Return the [X, Y] coordinate for the center point of the cell that contains the specified text.  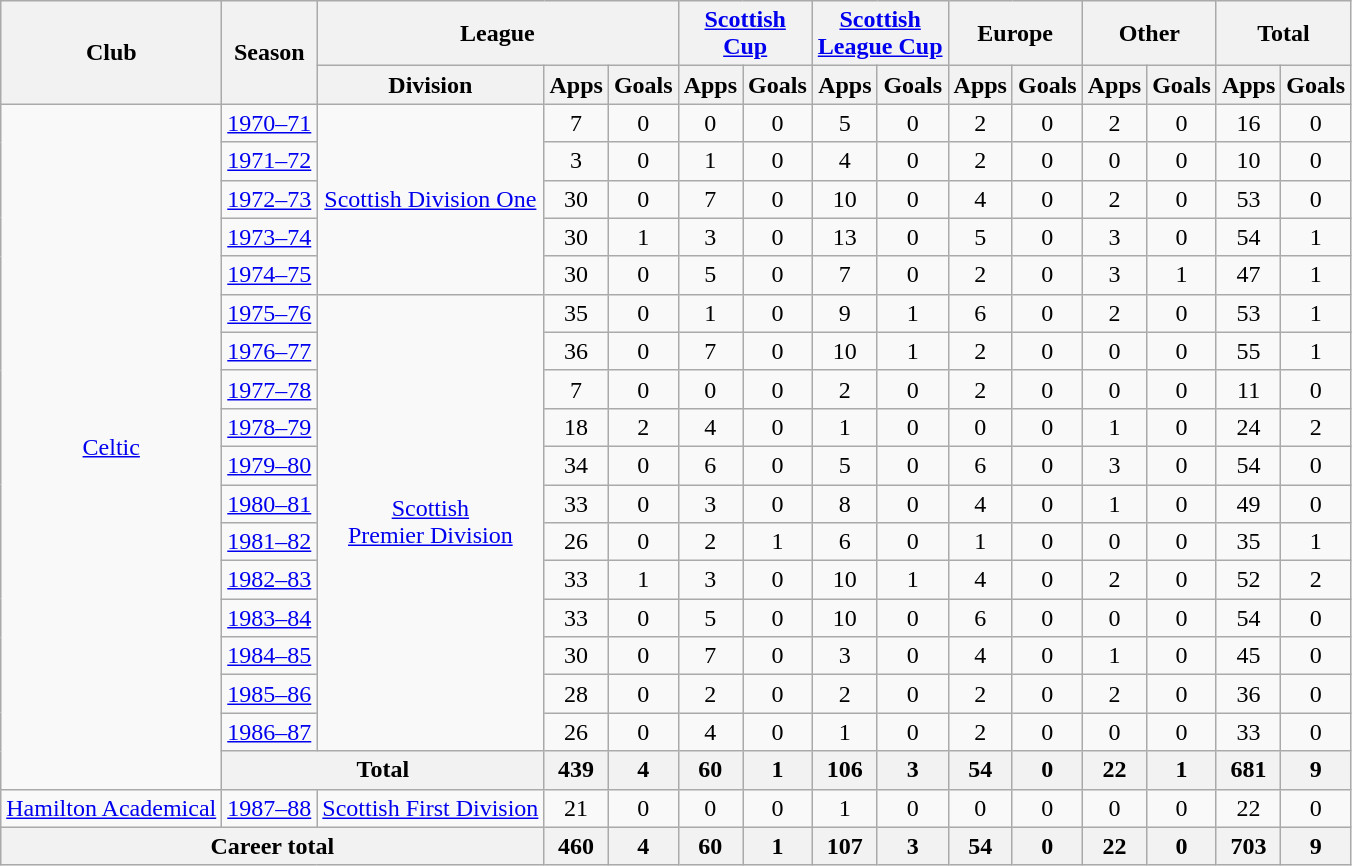
49 [1248, 503]
1973–74 [270, 237]
1983–84 [270, 618]
League [498, 34]
21 [576, 808]
1976–77 [270, 351]
45 [1248, 656]
460 [576, 846]
Scottish First Division [430, 808]
1982–83 [270, 580]
Career total [272, 846]
Season [270, 52]
1972–73 [270, 199]
Division [430, 85]
34 [576, 465]
1975–76 [270, 313]
1974–75 [270, 275]
1984–85 [270, 656]
Celtic [112, 446]
703 [1248, 846]
18 [576, 427]
52 [1248, 580]
11 [1248, 389]
1978–79 [270, 427]
1971–72 [270, 161]
47 [1248, 275]
Hamilton Academical [112, 808]
439 [576, 770]
1980–81 [270, 503]
24 [1248, 427]
681 [1248, 770]
1979–80 [270, 465]
Club [112, 52]
Other [1149, 34]
ScottishCup [745, 34]
8 [844, 503]
1970–71 [270, 123]
Europe [1015, 34]
16 [1248, 123]
ScottishLeague Cup [880, 34]
Scottish Division One [430, 199]
1981–82 [270, 542]
55 [1248, 351]
28 [576, 694]
106 [844, 770]
1985–86 [270, 694]
1987–88 [270, 808]
13 [844, 237]
107 [844, 846]
1986–87 [270, 732]
1977–78 [270, 389]
ScottishPremier Division [430, 522]
